Return the [x, y] coordinate for the center point of the cell that contains the specified text.  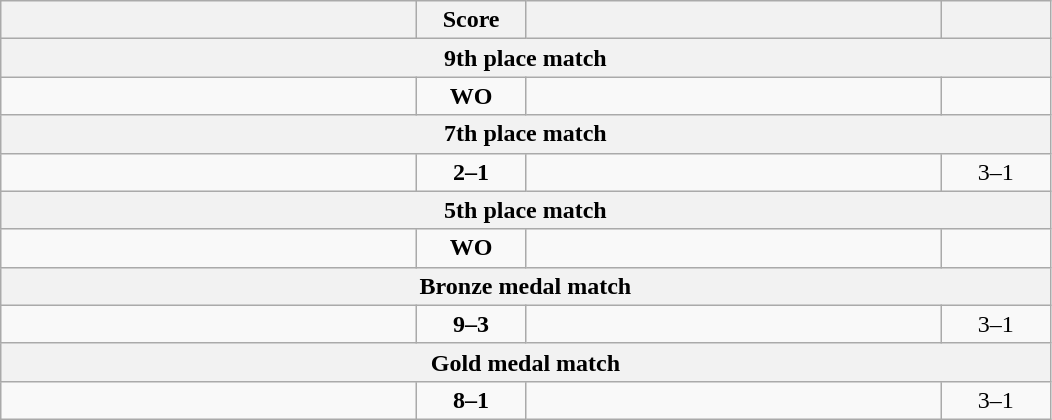
7th place match [526, 134]
Gold medal match [526, 362]
Score [472, 20]
8–1 [472, 400]
Bronze medal match [526, 286]
2–1 [472, 172]
9–3 [472, 324]
5th place match [526, 210]
9th place match [526, 58]
